For the text-containing cell, return its midpoint in (X, Y) coordinate format. 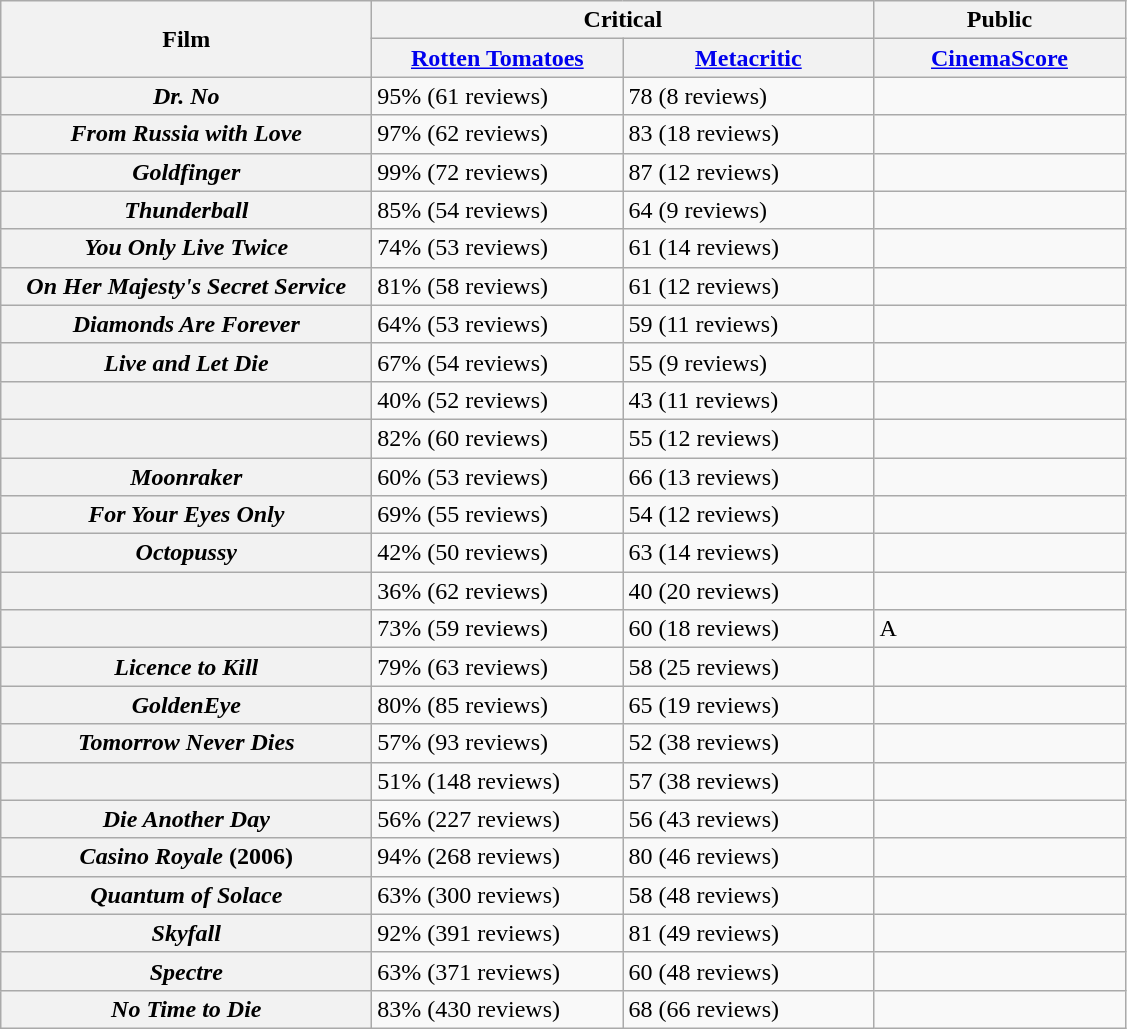
Octopussy (186, 553)
54 (12 reviews) (748, 515)
69% (55 reviews) (498, 515)
73% (59 reviews) (498, 629)
Tomorrow Never Dies (186, 743)
From Russia with Love (186, 134)
Spectre (186, 971)
A (1000, 629)
61 (12 reviews) (748, 286)
78 (8 reviews) (748, 96)
60 (48 reviews) (748, 971)
63% (300 reviews) (498, 895)
64% (53 reviews) (498, 324)
51% (148 reviews) (498, 781)
36% (62 reviews) (498, 591)
85% (54 reviews) (498, 210)
94% (268 reviews) (498, 857)
Quantum of Solace (186, 895)
99% (72 reviews) (498, 172)
Rotten Tomatoes (498, 58)
61 (14 reviews) (748, 248)
Diamonds Are Forever (186, 324)
Film (186, 39)
81 (49 reviews) (748, 933)
59 (11 reviews) (748, 324)
66 (13 reviews) (748, 477)
58 (48 reviews) (748, 895)
83% (430 reviews) (498, 1009)
Dr. No (186, 96)
87 (12 reviews) (748, 172)
82% (60 reviews) (498, 438)
You Only Live Twice (186, 248)
58 (25 reviews) (748, 667)
55 (12 reviews) (748, 438)
68 (66 reviews) (748, 1009)
Skyfall (186, 933)
Live and Let Die (186, 362)
95% (61 reviews) (498, 96)
CinemaScore (1000, 58)
56 (43 reviews) (748, 819)
97% (62 reviews) (498, 134)
For Your Eyes Only (186, 515)
Public (1000, 20)
56% (227 reviews) (498, 819)
83 (18 reviews) (748, 134)
81% (58 reviews) (498, 286)
67% (54 reviews) (498, 362)
Thunderball (186, 210)
Casino Royale (2006) (186, 857)
57 (38 reviews) (748, 781)
92% (391 reviews) (498, 933)
40 (20 reviews) (748, 591)
Die Another Day (186, 819)
80% (85 reviews) (498, 705)
Goldfinger (186, 172)
42% (50 reviews) (498, 553)
80 (46 reviews) (748, 857)
Metacritic (748, 58)
Licence to Kill (186, 667)
52 (38 reviews) (748, 743)
43 (11 reviews) (748, 400)
60 (18 reviews) (748, 629)
63% (371 reviews) (498, 971)
Critical (623, 20)
74% (53 reviews) (498, 248)
On Her Majesty's Secret Service (186, 286)
No Time to Die (186, 1009)
40% (52 reviews) (498, 400)
GoldenEye (186, 705)
Moonraker (186, 477)
79% (63 reviews) (498, 667)
63 (14 reviews) (748, 553)
60% (53 reviews) (498, 477)
55 (9 reviews) (748, 362)
64 (9 reviews) (748, 210)
57% (93 reviews) (498, 743)
65 (19 reviews) (748, 705)
